Detect which cell encompasses the target text, then output its (x, y) center coordinate. 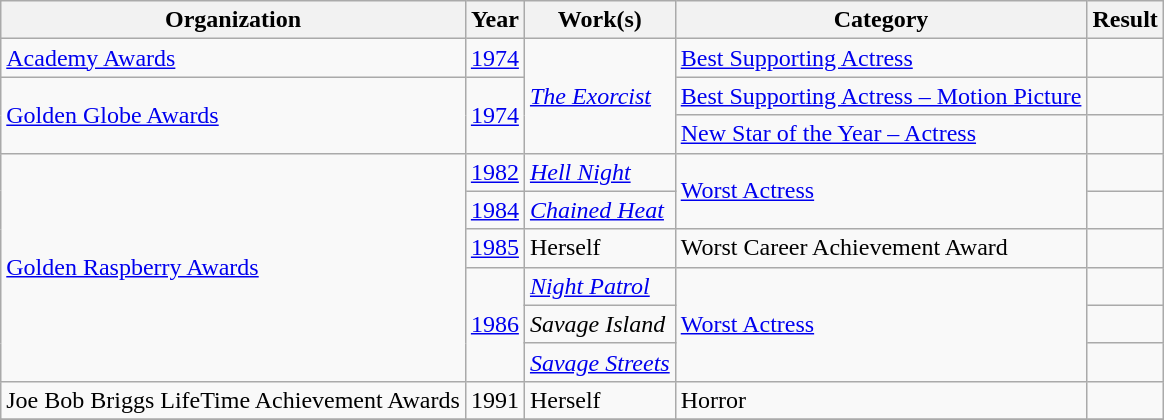
Joe Bob Briggs LifeTime Achievement Awards (234, 400)
1986 (494, 324)
Chained Heat (600, 210)
1984 (494, 210)
Savage Streets (600, 362)
1985 (494, 248)
Academy Awards (234, 58)
1982 (494, 172)
Category (881, 20)
1991 (494, 400)
Work(s) (600, 20)
Organization (234, 20)
Best Supporting Actress (881, 58)
Golden Raspberry Awards (234, 267)
Horror (881, 400)
Year (494, 20)
New Star of the Year – Actress (881, 134)
The Exorcist (600, 96)
Hell Night (600, 172)
Result (1125, 20)
Golden Globe Awards (234, 115)
Savage Island (600, 324)
Night Patrol (600, 286)
Best Supporting Actress – Motion Picture (881, 96)
Worst Career Achievement Award (881, 248)
